Return the [x, y] coordinate for the center point of the cell that contains the specified text.  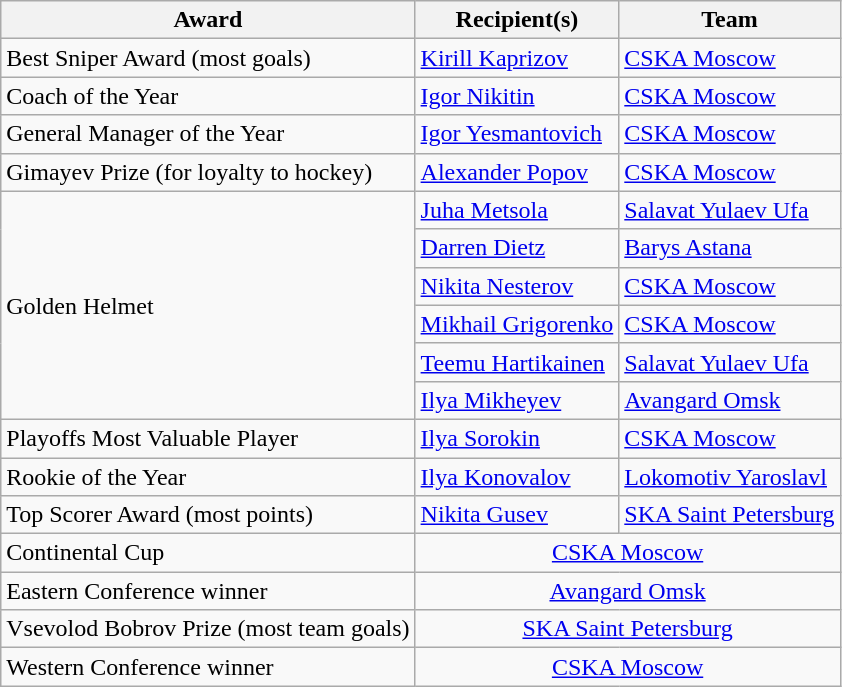
Igor Yesmantovich [517, 134]
General Manager of the Year [208, 134]
Nikita Gusev [517, 515]
Rookie of the Year [208, 477]
Western Conference winner [208, 667]
Golden Helmet [208, 305]
Ilya Mikheyev [517, 400]
Darren Dietz [517, 248]
Top Scorer Award (most points) [208, 515]
Mikhail Grigorenko [517, 324]
Kirill Kaprizov [517, 58]
Lokomotiv Yaroslavl [730, 477]
Coach of the Year [208, 96]
Award [208, 20]
Barys Astana [730, 248]
Ilya Konovalov [517, 477]
Gimayev Prize (for loyalty to hockey) [208, 172]
Teemu Hartikainen [517, 362]
Best Sniper Award (most goals) [208, 58]
Nikita Nesterov [517, 286]
Eastern Conference winner [208, 591]
Recipient(s) [517, 20]
Igor Nikitin [517, 96]
Alexander Popov [517, 172]
Playoffs Most Valuable Player [208, 438]
Juha Metsola [517, 210]
Vsevolod Bobrov Prize (most team goals) [208, 629]
Ilya Sorokin [517, 438]
Continental Cup [208, 553]
Team [730, 20]
